Provide the (X, Y) coordinate of the cell's center where the given text is located.  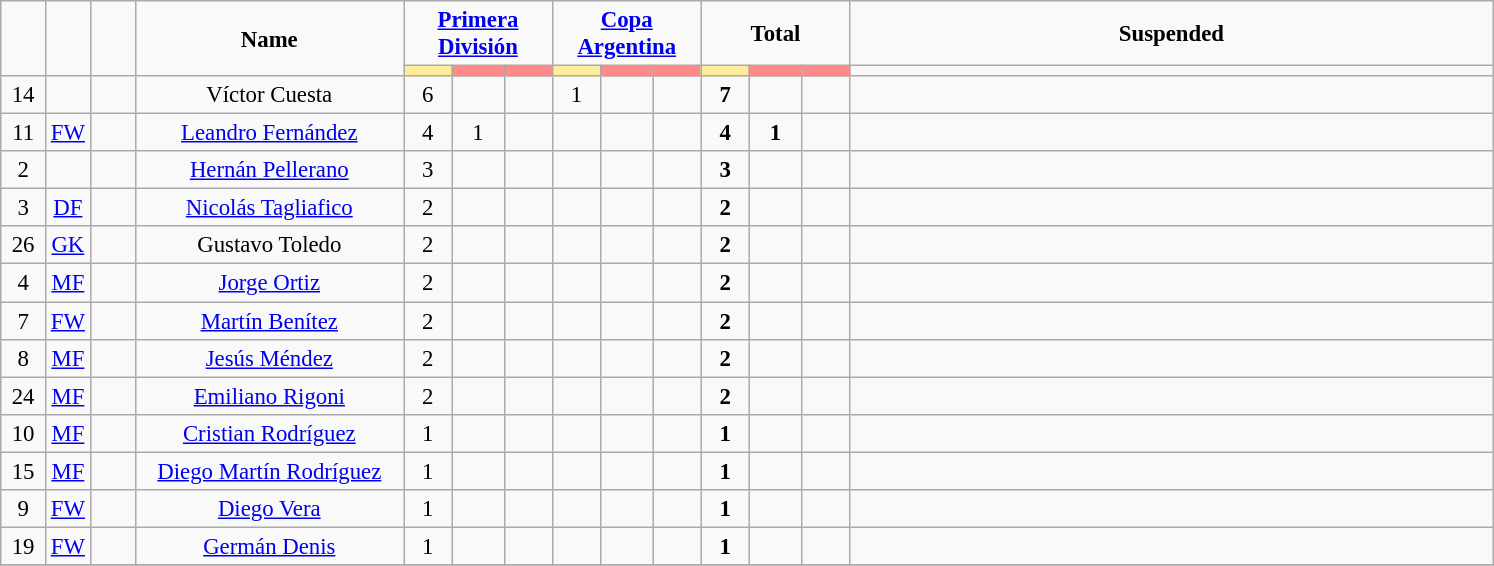
Total (776, 34)
Diego Martín Rodríguez (270, 471)
Gustavo Toledo (270, 245)
Suspended (1172, 34)
8 (24, 358)
Nicolás Tagliafico (270, 208)
Germán Denis (270, 546)
6 (428, 95)
Víctor Cuesta (270, 95)
Primera División (478, 34)
Jorge Ortiz (270, 283)
Hernán Pellerano (270, 170)
9 (24, 509)
GK (68, 245)
19 (24, 546)
14 (24, 95)
11 (24, 133)
Leandro Fernández (270, 133)
10 (24, 433)
Name (270, 38)
15 (24, 471)
Martín Benítez (270, 321)
Emiliano Rigoni (270, 396)
Cristian Rodríguez (270, 433)
26 (24, 245)
Jesús Méndez (270, 358)
DF (68, 208)
Diego Vera (270, 509)
Copa Argentina (626, 34)
24 (24, 396)
